Capture the cell that displays the provided text and extract its [x, y] central coordinate. 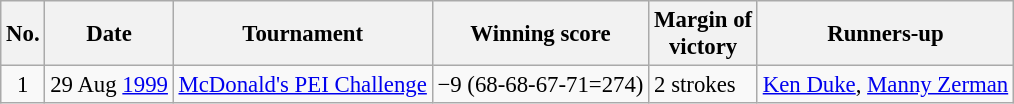
Winning score [540, 34]
Margin ofvictory [704, 34]
McDonald's PEI Challenge [302, 85]
Ken Duke, Manny Zerman [885, 85]
No. [23, 34]
−9 (68-68-67-71=274) [540, 85]
2 strokes [704, 85]
Tournament [302, 34]
Date [109, 34]
29 Aug 1999 [109, 85]
Runners-up [885, 34]
1 [23, 85]
